Extract the [X, Y] coordinate from the center of the cell holding the provided text.  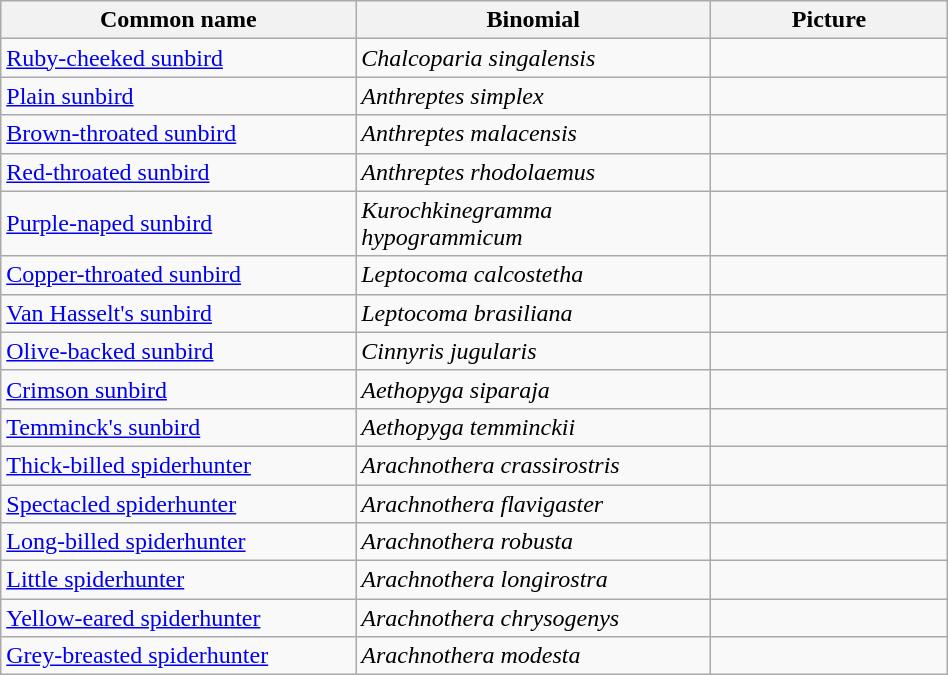
Copper-throated sunbird [178, 275]
Temminck's sunbird [178, 427]
Aethopyga siparaja [534, 389]
Arachnothera chrysogenys [534, 618]
Arachnothera flavigaster [534, 503]
Red-throated sunbird [178, 172]
Kurochkinegramma hypogrammicum [534, 224]
Chalcoparia singalensis [534, 58]
Picture [830, 20]
Spectacled spiderhunter [178, 503]
Arachnothera longirostra [534, 580]
Binomial [534, 20]
Ruby-cheeked sunbird [178, 58]
Arachnothera modesta [534, 656]
Plain sunbird [178, 96]
Leptocoma calcostetha [534, 275]
Yellow-eared spiderhunter [178, 618]
Cinnyris jugularis [534, 351]
Anthreptes rhodolaemus [534, 172]
Anthreptes simplex [534, 96]
Arachnothera crassirostris [534, 465]
Arachnothera robusta [534, 542]
Grey-breasted spiderhunter [178, 656]
Common name [178, 20]
Van Hasselt's sunbird [178, 313]
Thick-billed spiderhunter [178, 465]
Little spiderhunter [178, 580]
Aethopyga temminckii [534, 427]
Leptocoma brasiliana [534, 313]
Crimson sunbird [178, 389]
Anthreptes malacensis [534, 134]
Purple-naped sunbird [178, 224]
Long-billed spiderhunter [178, 542]
Brown-throated sunbird [178, 134]
Olive-backed sunbird [178, 351]
